Identify which cell holds the provided text, then report its (x, y) central coordinate. 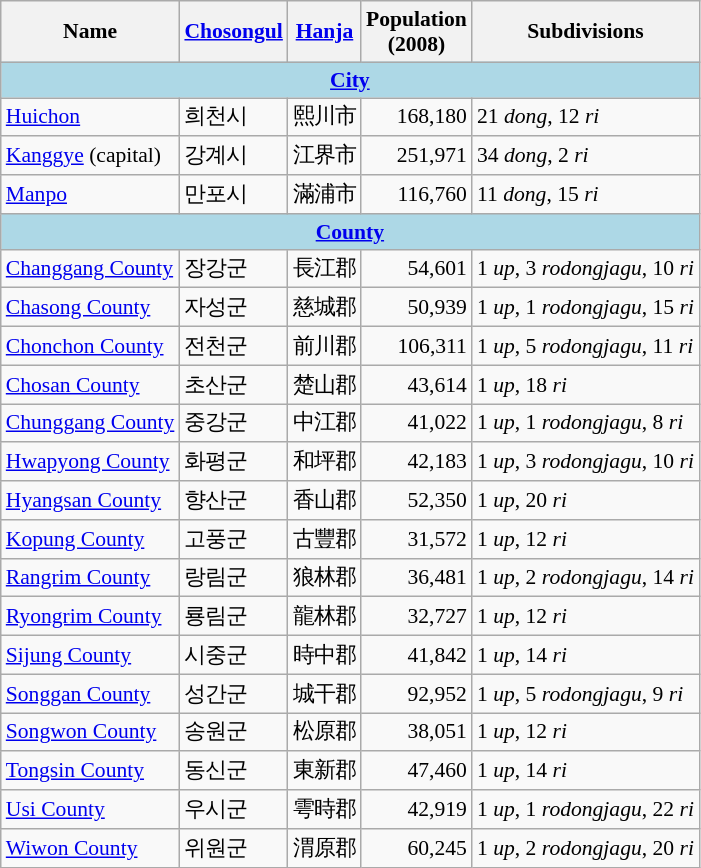
城干郡 (324, 694)
狼林郡 (324, 578)
168,180 (416, 118)
성간군 (234, 694)
47,460 (416, 772)
Ryongrim County (90, 616)
Hyangsan County (90, 500)
江界市 (324, 156)
熙川市 (324, 118)
희천시 (234, 118)
Rangrim County (90, 578)
장강군 (234, 268)
時中郡 (324, 656)
Songwon County (90, 732)
慈城郡 (324, 308)
만포시 (234, 194)
香山郡 (324, 500)
Usi County (90, 810)
松原郡 (324, 732)
초산군 (234, 384)
92,952 (416, 694)
渭原郡 (324, 848)
東新郡 (324, 772)
송원군 (234, 732)
자성군 (234, 308)
43,614 (416, 384)
1 up, 5 rodongjagu, 11 ri (586, 346)
Huichon (90, 118)
시중군 (234, 656)
Hwapyong County (90, 462)
화평군 (234, 462)
52,350 (416, 500)
랑림군 (234, 578)
Hanja (324, 32)
Population(2008) (416, 32)
滿浦市 (324, 194)
Kopung County (90, 540)
Subdivisions (586, 32)
Sijung County (90, 656)
향산군 (234, 500)
Wiwon County (90, 848)
Name (90, 32)
중강군 (234, 424)
우시군 (234, 810)
Chunggang County (90, 424)
룡림군 (234, 616)
龍林郡 (324, 616)
251,971 (416, 156)
雩時郡 (324, 810)
Tongsin County (90, 772)
1 up, 2 rodongjagu, 20 ri (586, 848)
1 up, 1 rodongjagu, 22 ri (586, 810)
34 dong, 2 ri (586, 156)
楚山郡 (324, 384)
고풍군 (234, 540)
50,939 (416, 308)
동신군 (234, 772)
41,842 (416, 656)
中江郡 (324, 424)
1 up, 2 rodongjagu, 14 ri (586, 578)
1 up, 20 ri (586, 500)
106,311 (416, 346)
Chonchon County (90, 346)
위원군 (234, 848)
11 dong, 15 ri (586, 194)
Manpo (90, 194)
長江郡 (324, 268)
1 up, 1 rodongjagu, 15 ri (586, 308)
116,760 (416, 194)
和坪郡 (324, 462)
42,919 (416, 810)
古豐郡 (324, 540)
60,245 (416, 848)
Chasong County (90, 308)
38,051 (416, 732)
1 up, 1 rodongjagu, 8 ri (586, 424)
강계시 (234, 156)
41,022 (416, 424)
County (350, 232)
1 up, 5 rodongjagu, 9 ri (586, 694)
前川郡 (324, 346)
54,601 (416, 268)
Songgan County (90, 694)
Chosan County (90, 384)
21 dong, 12 ri (586, 118)
1 up, 18 ri (586, 384)
Changgang County (90, 268)
Chosongul (234, 32)
36,481 (416, 578)
City (350, 80)
31,572 (416, 540)
전천군 (234, 346)
42,183 (416, 462)
32,727 (416, 616)
Kanggye (capital) (90, 156)
